For the text-containing cell, return its midpoint in [x, y] coordinate format. 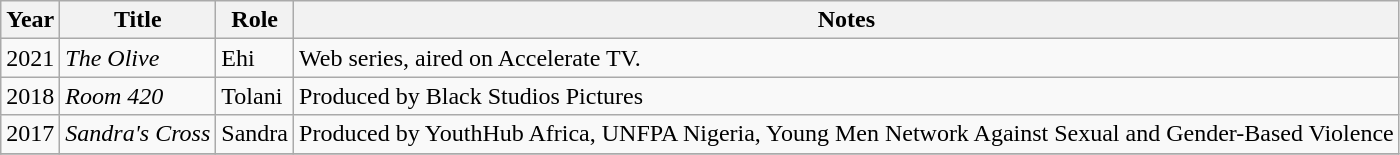
2021 [30, 58]
Notes [847, 20]
Tolani [255, 96]
Year [30, 20]
2018 [30, 96]
Sandra's Cross [138, 134]
The Olive [138, 58]
Title [138, 20]
2017 [30, 134]
Produced by YouthHub Africa, UNFPA Nigeria, Young Men Network Against Sexual and Gender-Based Violence [847, 134]
Web series, aired on Accelerate TV. [847, 58]
Sandra [255, 134]
Role [255, 20]
Room 420 [138, 96]
Ehi [255, 58]
Produced by Black Studios Pictures [847, 96]
